Output the (X, Y) coordinate of the center of the cell containing the given text.  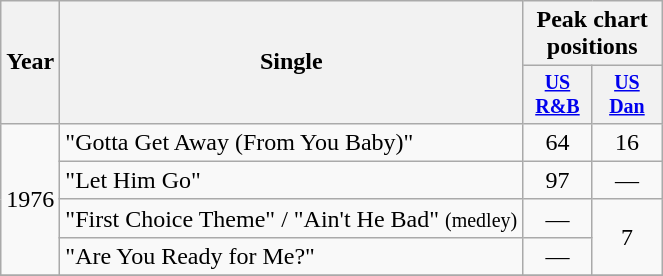
"Gotta Get Away (From You Baby)" (292, 142)
USR&B (558, 94)
Single (292, 62)
Peak chart positions (592, 34)
"Are You Ready for Me?" (292, 256)
97 (558, 180)
64 (558, 142)
1976 (30, 199)
7 (626, 237)
Year (30, 62)
16 (626, 142)
USDan (626, 94)
"Let Him Go" (292, 180)
"First Choice Theme" / "Ain't He Bad" (medley) (292, 218)
